Detect which cell encompasses the target text, then output its [x, y] center coordinate. 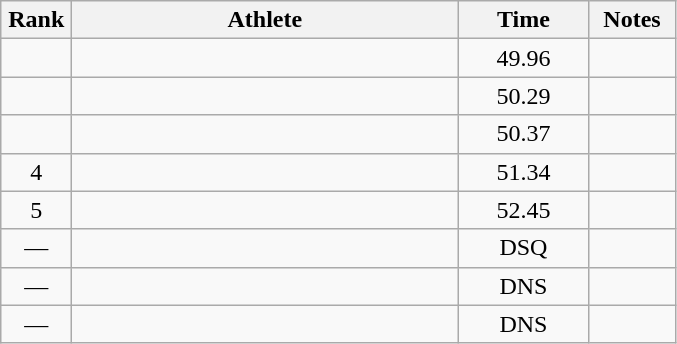
50.29 [524, 96]
50.37 [524, 134]
4 [36, 172]
51.34 [524, 172]
49.96 [524, 58]
5 [36, 210]
Rank [36, 20]
Notes [632, 20]
Time [524, 20]
52.45 [524, 210]
DSQ [524, 248]
Athlete [265, 20]
